Extract the (x, y) coordinate from the center of the cell holding the provided text.  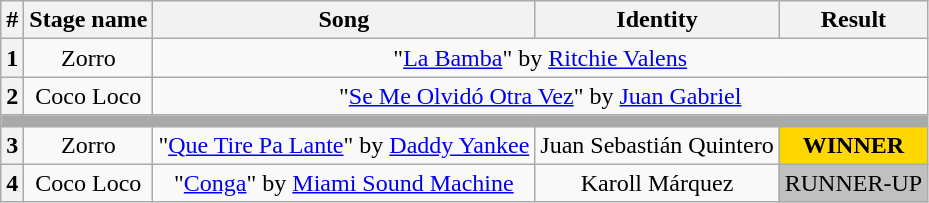
Identity (657, 20)
"Que Tire Pa Lante" by Daddy Yankee (344, 145)
Result (853, 20)
Stage name (88, 20)
# (12, 20)
Karoll Márquez (657, 183)
"La Bamba" by Ritchie Valens (540, 58)
2 (12, 96)
"Conga" by Miami Sound Machine (344, 183)
WINNER (853, 145)
4 (12, 183)
RUNNER-UP (853, 183)
Juan Sebastián Quintero (657, 145)
3 (12, 145)
"Se Me Olvidó Otra Vez" by Juan Gabriel (540, 96)
Song (344, 20)
1 (12, 58)
